Output the [x, y] coordinate of the center of the cell containing the given text.  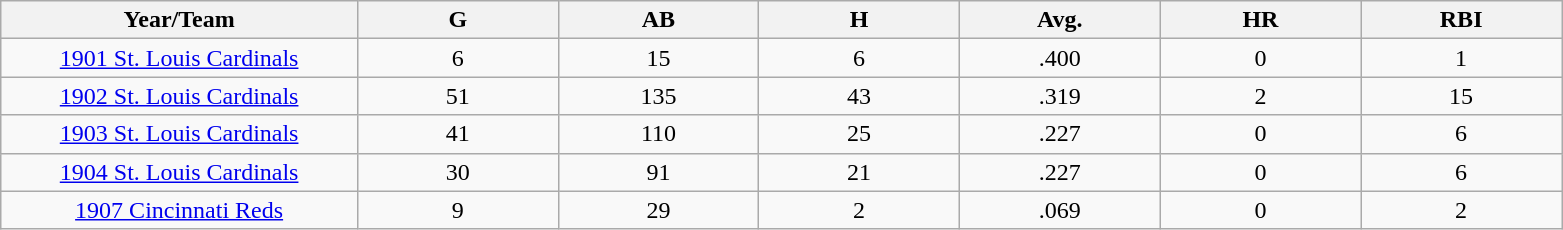
21 [860, 172]
G [458, 20]
51 [458, 96]
41 [458, 134]
91 [658, 172]
.319 [1060, 96]
1 [1462, 58]
AB [658, 20]
135 [658, 96]
1907 Cincinnati Reds [180, 210]
43 [860, 96]
1904 St. Louis Cardinals [180, 172]
30 [458, 172]
1901 St. Louis Cardinals [180, 58]
RBI [1462, 20]
.400 [1060, 58]
110 [658, 134]
1903 St. Louis Cardinals [180, 134]
Avg. [1060, 20]
.069 [1060, 210]
HR [1260, 20]
29 [658, 210]
25 [860, 134]
Year/Team [180, 20]
1902 St. Louis Cardinals [180, 96]
H [860, 20]
9 [458, 210]
